Determine the (X, Y) coordinate at the center of the cell enclosing the given text.  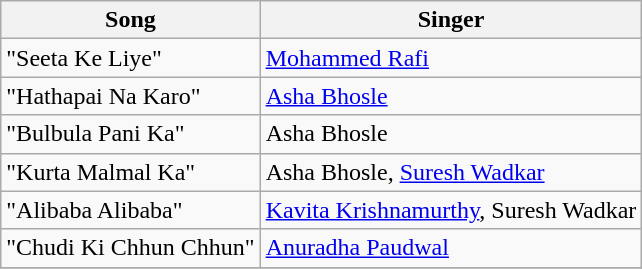
"Kurta Malmal Ka" (130, 172)
"Alibaba Alibaba" (130, 210)
Asha Bhosle, Suresh Wadkar (451, 172)
Kavita Krishnamurthy, Suresh Wadkar (451, 210)
Singer (451, 20)
"Seeta Ke Liye" (130, 58)
"Bulbula Pani Ka" (130, 134)
"Chudi Ki Chhun Chhun" (130, 248)
Anuradha Paudwal (451, 248)
Mohammed Rafi (451, 58)
Song (130, 20)
"Hathapai Na Karo" (130, 96)
